Extract the [X, Y] coordinate from the center of the cell holding the provided text.  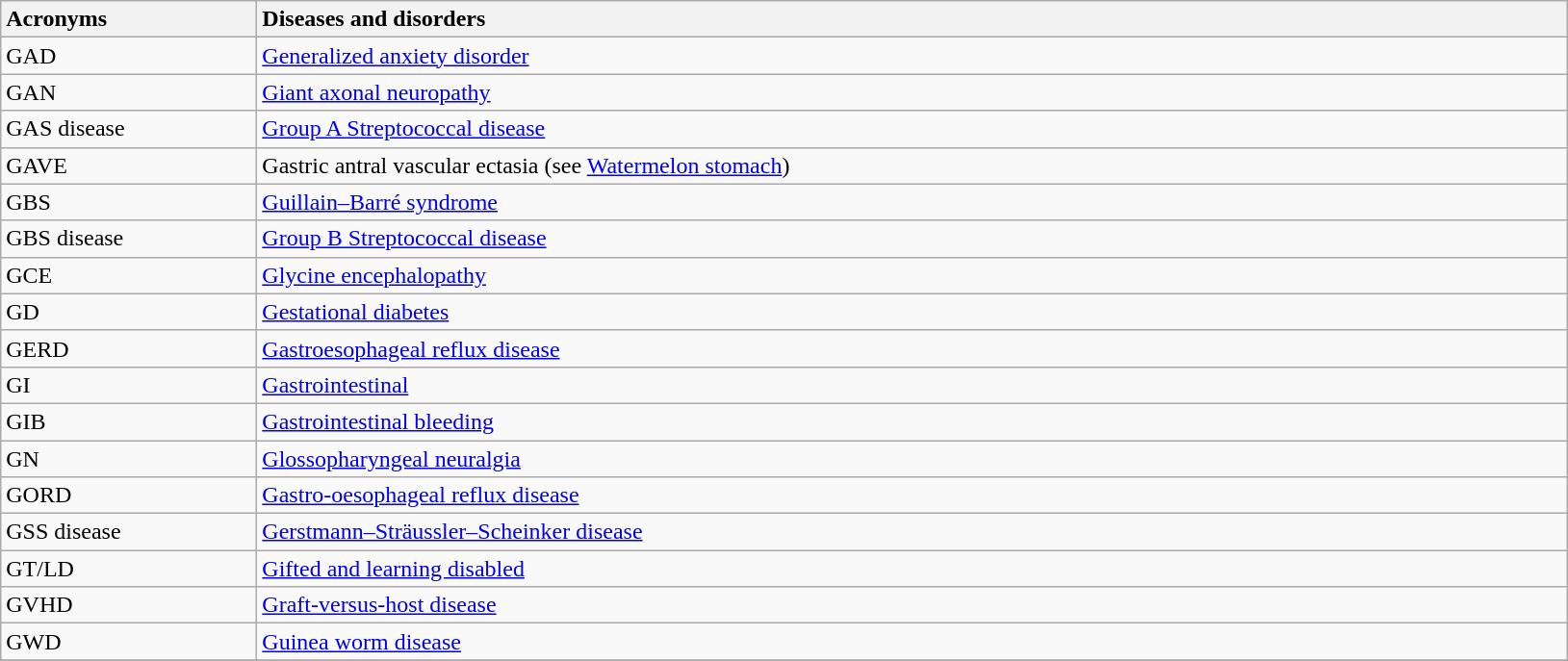
GAS disease [129, 129]
GAVE [129, 165]
Glycine encephalopathy [913, 275]
Gastroesophageal reflux disease [913, 348]
GORD [129, 496]
GAN [129, 92]
GI [129, 385]
GVHD [129, 605]
GSS disease [129, 532]
GT/LD [129, 569]
Graft-versus-host disease [913, 605]
Group B Streptococcal disease [913, 239]
Guillain–Barré syndrome [913, 202]
GCE [129, 275]
Gastrointestinal bleeding [913, 421]
Gastric antral vascular ectasia (see Watermelon stomach) [913, 165]
GWD [129, 642]
Gerstmann–Sträussler–Scheinker disease [913, 532]
Gestational diabetes [913, 312]
Gastrointestinal [913, 385]
GAD [129, 56]
Acronyms [129, 19]
Diseases and disorders [913, 19]
GERD [129, 348]
GBS disease [129, 239]
GD [129, 312]
GIB [129, 421]
Group A Streptococcal disease [913, 129]
Giant axonal neuropathy [913, 92]
Guinea worm disease [913, 642]
Glossopharyngeal neuralgia [913, 459]
Gastro-oesophageal reflux disease [913, 496]
GN [129, 459]
Gifted and learning disabled [913, 569]
Generalized anxiety disorder [913, 56]
GBS [129, 202]
